Capture the cell that displays the provided text and extract its (x, y) central coordinate. 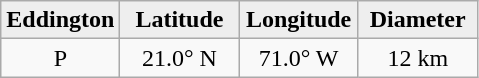
Latitude (180, 20)
21.0° N (180, 58)
P (60, 58)
Eddington (60, 20)
71.0° W (298, 58)
Diameter (418, 20)
Longitude (298, 20)
12 km (418, 58)
